Search for the cell housing the specified text and yield its [X, Y] center coordinate. 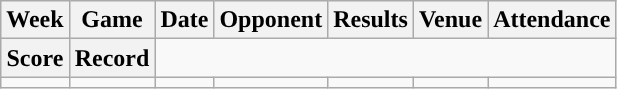
Attendance [552, 20]
Score [35, 58]
Game [112, 20]
Date [184, 20]
Results [371, 20]
Week [35, 20]
Opponent [271, 20]
Record [112, 58]
Venue [450, 20]
